Output the [x, y] coordinate of the center of the cell containing the given text.  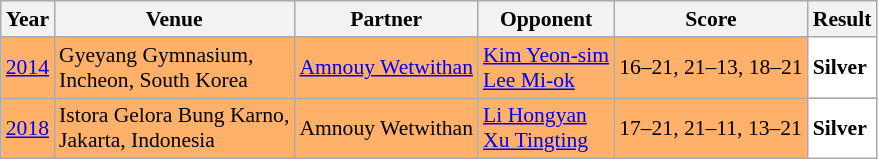
Score [711, 19]
Gyeyang Gymnasium,Incheon, South Korea [174, 68]
Year [28, 19]
2014 [28, 68]
Li Hongyan Xu Tingting [546, 128]
Kim Yeon-sim Lee Mi-ok [546, 68]
2018 [28, 128]
Partner [386, 19]
Result [842, 19]
17–21, 21–11, 13–21 [711, 128]
Istora Gelora Bung Karno,Jakarta, Indonesia [174, 128]
Venue [174, 19]
16–21, 21–13, 18–21 [711, 68]
Opponent [546, 19]
